Extract the (X, Y) coordinate from the center of the cell holding the provided text.  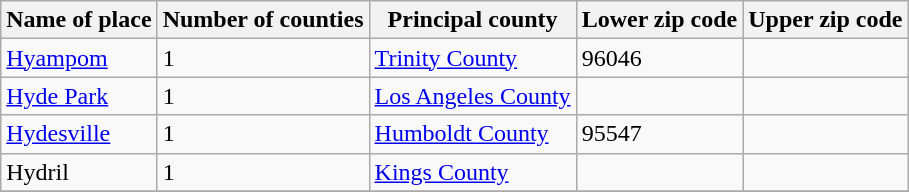
95547 (660, 134)
Hyampom (79, 58)
Hyde Park (79, 96)
Hydril (79, 172)
Principal county (472, 20)
Trinity County (472, 58)
Humboldt County (472, 134)
Upper zip code (826, 20)
96046 (660, 58)
Hydesville (79, 134)
Kings County (472, 172)
Name of place (79, 20)
Number of counties (263, 20)
Lower zip code (660, 20)
Los Angeles County (472, 96)
